Extract the [X, Y] coordinate from the center of the cell holding the provided text.  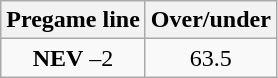
63.5 [210, 58]
Pregame line [74, 20]
Over/under [210, 20]
NEV –2 [74, 58]
